Return [X, Y] of the center of cell containing provided text 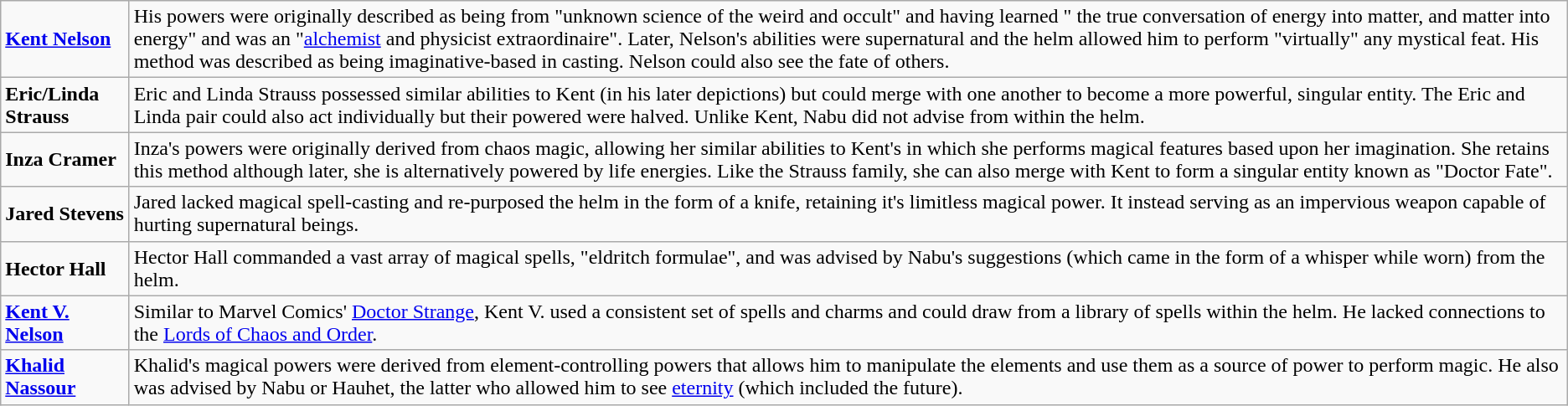
Inza Cramer [65, 159]
Jared Stevens [65, 214]
Kent Nelson [65, 39]
Hector Hall [65, 268]
Khalid Nassour [65, 377]
Kent V. Nelson [65, 323]
Eric/Linda Strauss [65, 105]
